From the cell containing the given text, extract its center point as (x, y) coordinate. 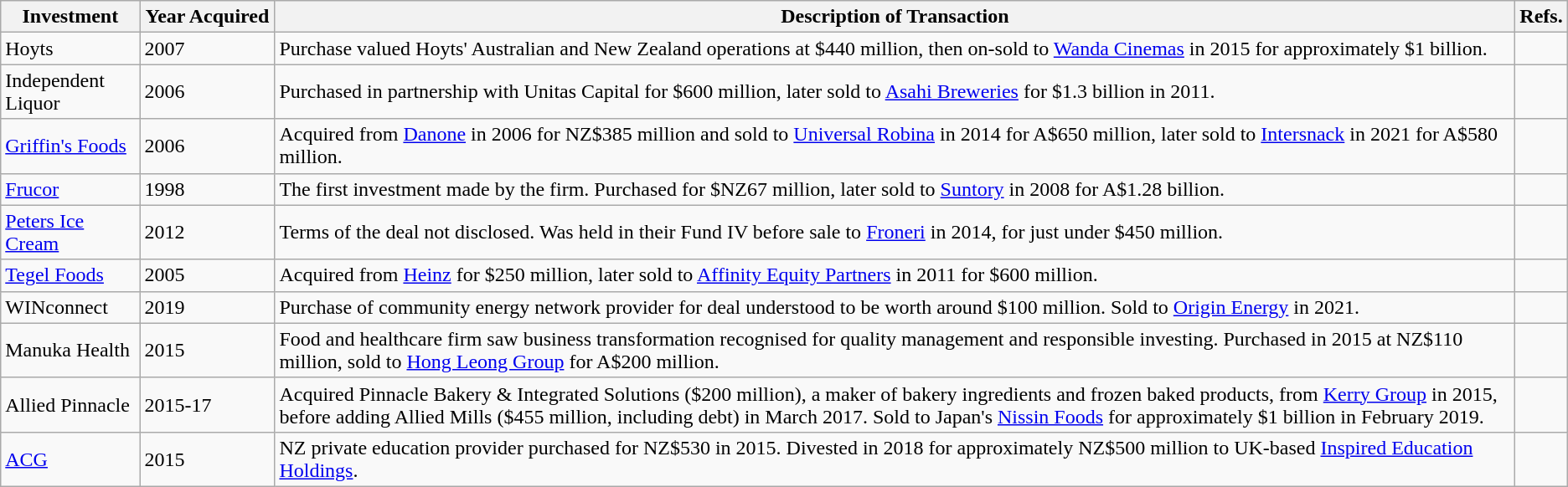
Purchased in partnership with Unitas Capital for $600 million, later sold to Asahi Breweries for $1.3 billion in 2011. (895, 92)
Hoyts (70, 49)
Description of Transaction (895, 17)
Peters Ice Cream (70, 233)
Frucor (70, 189)
Acquired from Heinz for $250 million, later sold to Affinity Equity Partners in 2011 for $600 million. (895, 275)
Allied Pinnacle (70, 405)
The first investment made by the firm. Purchased for $NZ67 million, later sold to Suntory in 2008 for A$1.28 billion. (895, 189)
Purchase of community energy network provider for deal understood to be worth around $100 million. Sold to Origin Energy in 2021. (895, 307)
ACG (70, 459)
2015-17 (208, 405)
Purchase valued Hoyts' Australian and New Zealand operations at $440 million, then on-sold to Wanda Cinemas in 2015 for approximately $1 billion. (895, 49)
Year Acquired (208, 17)
Tegel Foods (70, 275)
2007 (208, 49)
2019 (208, 307)
2005 (208, 275)
Griffin's Foods (70, 146)
2012 (208, 233)
WINconnect (70, 307)
1998 (208, 189)
Independent Liquor (70, 92)
Terms of the deal not disclosed. Was held in their Fund IV before sale to Froneri in 2014, for just under $450 million. (895, 233)
Refs. (1541, 17)
Investment (70, 17)
Manuka Health (70, 350)
